Capture the cell that displays the provided text and extract its [X, Y] central coordinate. 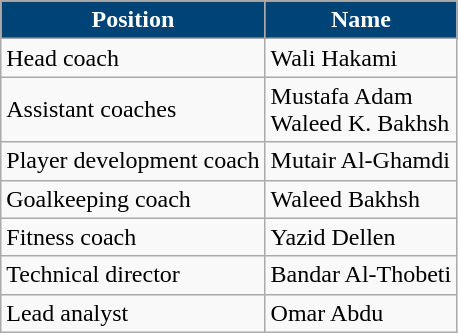
Technical director [133, 275]
Waleed Bakhsh [361, 199]
Lead analyst [133, 313]
Bandar Al-Thobeti [361, 275]
Position [133, 20]
Mustafa Adam Waleed K. Bakhsh [361, 110]
Name [361, 20]
Omar Abdu [361, 313]
Player development coach [133, 161]
Goalkeeping coach [133, 199]
Mutair Al-Ghamdi [361, 161]
Wali Hakami [361, 58]
Assistant coaches [133, 110]
Fitness coach [133, 237]
Head coach [133, 58]
Yazid Dellen [361, 237]
